Locate the cell with the specified text and output its [X, Y] center coordinate. 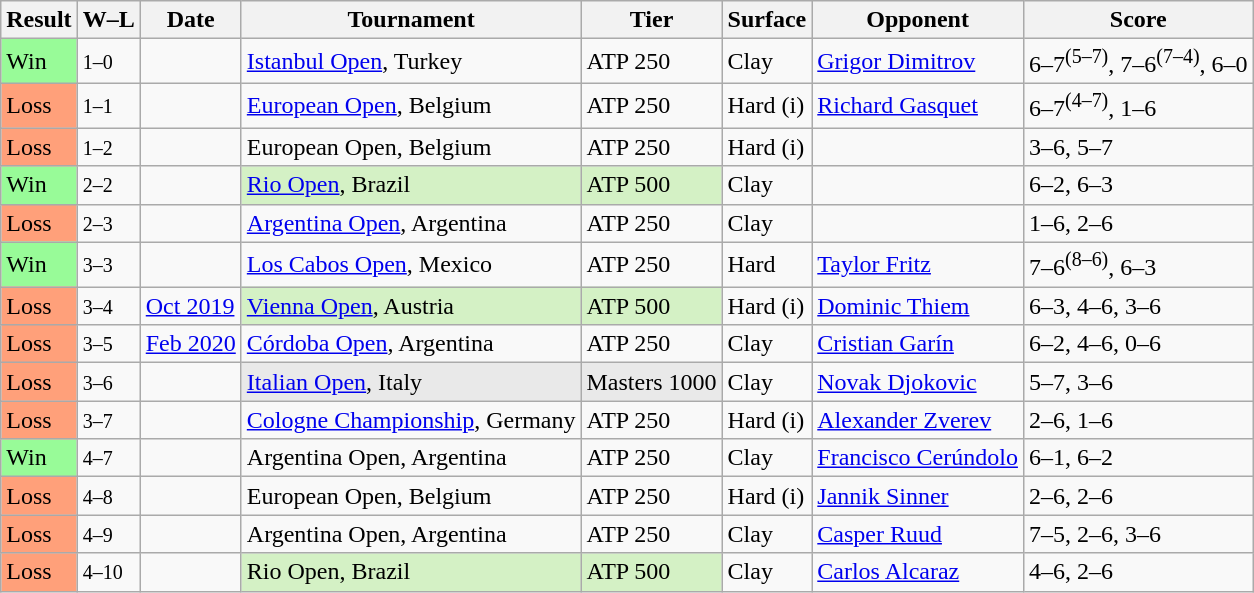
4–6, 2–6 [1138, 572]
7–6(8–6), 6–3 [1138, 264]
3–7 [108, 420]
Date [190, 20]
6–1, 6–2 [1138, 458]
2–2 [108, 185]
4–10 [108, 572]
Feb 2020 [190, 344]
Istanbul Open, Turkey [411, 62]
Dominic Thiem [918, 306]
6–7(5–7), 7–6(7–4), 6–0 [1138, 62]
Francisco Cerúndolo [918, 458]
Tournament [411, 20]
6–7(4–7), 1–6 [1138, 106]
Masters 1000 [652, 382]
3–6, 5–7 [1138, 147]
Cologne Championship, Germany [411, 420]
3–5 [108, 344]
2–6, 2–6 [1138, 496]
Cristian Garín [918, 344]
Novak Djokovic [918, 382]
4–9 [108, 534]
6–2, 6–3 [1138, 185]
6–2, 4–6, 0–6 [1138, 344]
7–5, 2–6, 3–6 [1138, 534]
4–8 [108, 496]
Tier [652, 20]
W–L [108, 20]
5–7, 3–6 [1138, 382]
Carlos Alcaraz [918, 572]
2–6, 1–6 [1138, 420]
Vienna Open, Austria [411, 306]
2–3 [108, 223]
1–0 [108, 62]
6–3, 4–6, 3–6 [1138, 306]
Córdoba Open, Argentina [411, 344]
3–6 [108, 382]
Alexander Zverev [918, 420]
Score [1138, 20]
1–2 [108, 147]
Taylor Fritz [918, 264]
Grigor Dimitrov [918, 62]
Jannik Sinner [918, 496]
Hard [767, 264]
4–7 [108, 458]
1–6, 2–6 [1138, 223]
Surface [767, 20]
Los Cabos Open, Mexico [411, 264]
Richard Gasquet [918, 106]
Italian Open, Italy [411, 382]
Result [39, 20]
Oct 2019 [190, 306]
3–4 [108, 306]
Casper Ruud [918, 534]
3–3 [108, 264]
1–1 [108, 106]
Opponent [918, 20]
